Detect which cell encompasses the target text, then output its [X, Y] center coordinate. 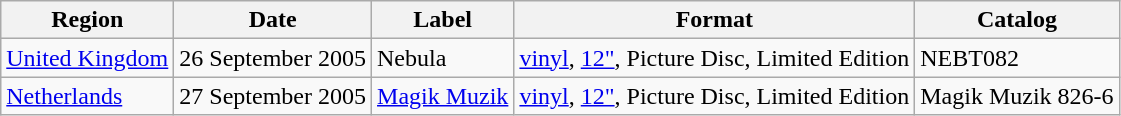
Magik Muzik 826-6 [1017, 96]
26 September 2005 [273, 58]
Magik Muzik [443, 96]
NEBT082 [1017, 58]
27 September 2005 [273, 96]
United Kingdom [88, 58]
Catalog [1017, 20]
Label [443, 20]
Region [88, 20]
Date [273, 20]
Nebula [443, 58]
Netherlands [88, 96]
Format [714, 20]
